For the text-containing cell, return its midpoint in [x, y] coordinate format. 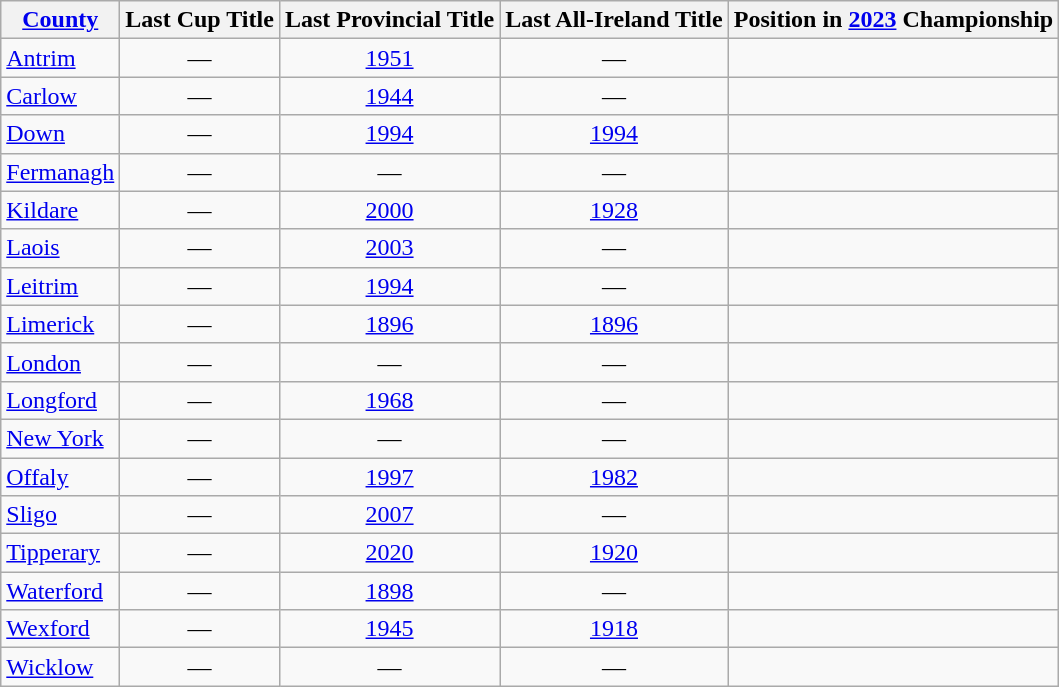
Waterford [60, 591]
Laois [60, 248]
1898 [389, 591]
1968 [389, 400]
Wicklow [60, 667]
2003 [389, 248]
2020 [389, 553]
Wexford [60, 629]
Tipperary [60, 553]
Position in 2023 Championship [894, 20]
Down [60, 134]
Carlow [60, 96]
Sligo [60, 515]
Limerick [60, 324]
Last Cup Title [200, 20]
1928 [614, 210]
1997 [389, 477]
1951 [389, 58]
1920 [614, 553]
Longford [60, 400]
Antrim [60, 58]
1945 [389, 629]
2007 [389, 515]
Offaly [60, 477]
1944 [389, 96]
Kildare [60, 210]
Fermanagh [60, 172]
Last Provincial Title [389, 20]
New York [60, 438]
1918 [614, 629]
County [60, 20]
London [60, 362]
Leitrim [60, 286]
Last All-Ireland Title [614, 20]
1982 [614, 477]
2000 [389, 210]
